Determine the (X, Y) coordinate at the center of the cell enclosing the given text.  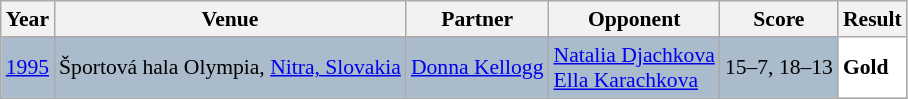
15–7, 18–13 (779, 68)
Year (28, 19)
Result (872, 19)
Score (779, 19)
Opponent (634, 19)
Gold (872, 68)
Venue (230, 19)
Donna Kellogg (478, 68)
Partner (478, 19)
1995 (28, 68)
Natalia Djachkova Ella Karachkova (634, 68)
Športová hala Olympia, Nitra, Slovakia (230, 68)
